Scan for the cell matching the given text and deliver its (X, Y) coordinate at center. 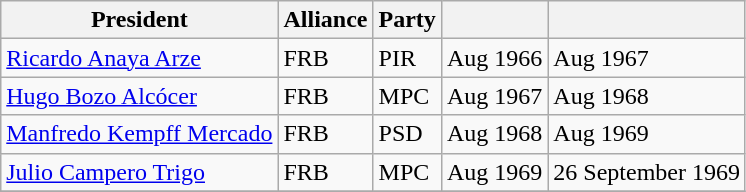
Manfredo Kempff Mercado (140, 134)
Party (407, 20)
PIR (407, 58)
Ricardo Anaya Arze (140, 58)
Hugo Bozo Alcócer (140, 96)
Alliance (326, 20)
PSD (407, 134)
Aug 1966 (494, 58)
26 September 1969 (647, 172)
Julio Campero Trigo (140, 172)
President (140, 20)
